From the cell containing the given text, extract its center point as (x, y) coordinate. 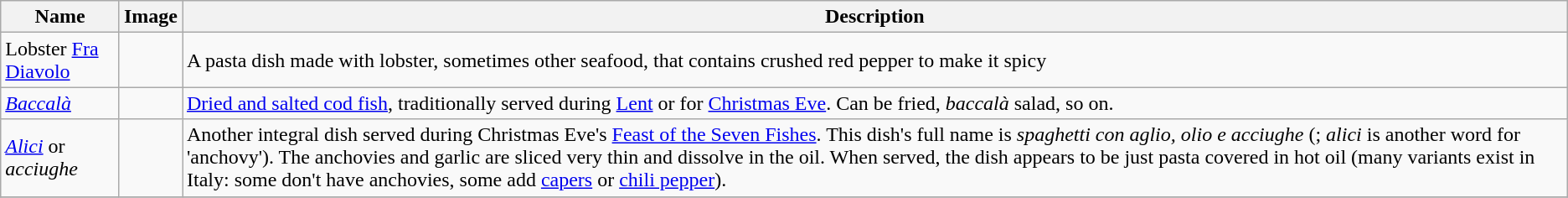
Name (60, 17)
Image (151, 17)
A pasta dish made with lobster, sometimes other seafood, that contains crushed red pepper to make it spicy (875, 60)
Alici or acciughe (60, 158)
Description (875, 17)
Baccalà (60, 103)
Dried and salted cod fish, traditionally served during Lent or for Christmas Eve. Can be fried, baccalà salad, so on. (875, 103)
Lobster Fra Diavolo (60, 60)
